For the text-containing cell, return its midpoint in [x, y] coordinate format. 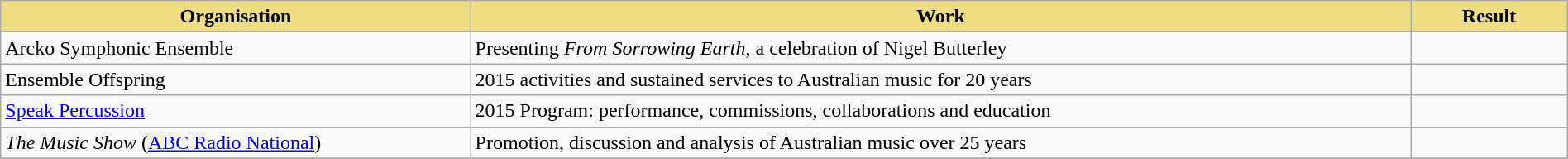
2015 Program: performance, commissions, collaborations and education [941, 111]
Presenting From Sorrowing Earth, a celebration of Nigel Butterley [941, 48]
Arcko Symphonic Ensemble [236, 48]
Promotion, discussion and analysis of Australian music over 25 years [941, 142]
2015 activities and sustained services to Australian music for 20 years [941, 79]
Work [941, 17]
Speak Percussion [236, 111]
Organisation [236, 17]
The Music Show (ABC Radio National) [236, 142]
Result [1489, 17]
Ensemble Offspring [236, 79]
